Search for the cell housing the specified text and yield its (x, y) center coordinate. 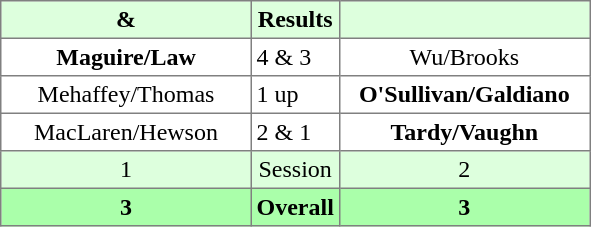
2 & 1 (295, 132)
MacLaren/Hewson (126, 132)
4 & 3 (295, 57)
Mehaffey/Thomas (126, 95)
2 (464, 170)
Maguire/Law (126, 57)
Results (295, 20)
Session (295, 170)
Tardy/Vaughn (464, 132)
Wu/Brooks (464, 57)
Overall (295, 207)
1 (126, 170)
& (126, 20)
O'Sullivan/Galdiano (464, 95)
1 up (295, 95)
